Extract the [X, Y] coordinate from the center of the cell holding the provided text.  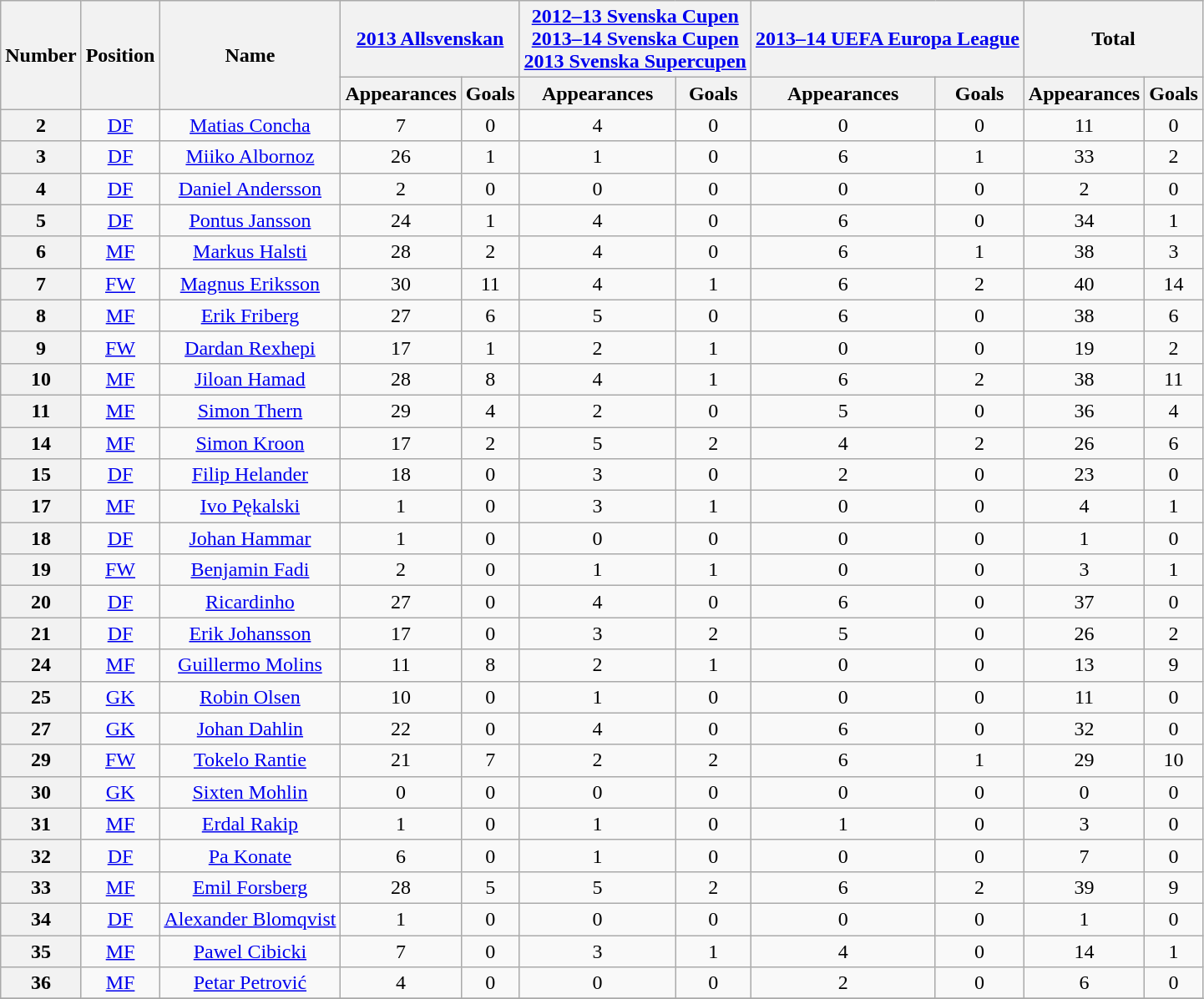
Position [120, 55]
2013–14 UEFA Europa League [887, 39]
Total [1113, 39]
Pawel Cibicki [250, 951]
Guillermo Molins [250, 665]
Simon Kroon [250, 443]
Matias Concha [250, 125]
Simon Thern [250, 411]
37 [1084, 602]
2012–13 Svenska Cupen2013–14 Svenska Cupen2013 Svenska Supercupen [635, 39]
Filip Helander [250, 475]
15 [41, 475]
20 [41, 602]
Sixten Mohlin [250, 792]
39 [1084, 887]
13 [1084, 665]
Markus Halsti [250, 252]
Dardan Rexhepi [250, 347]
Johan Dahlin [250, 729]
35 [41, 951]
22 [401, 729]
Petar Petrović [250, 983]
Benjamin Fadi [250, 570]
Pontus Jansson [250, 220]
Emil Forsberg [250, 887]
Daniel Andersson [250, 189]
2013 Allsvenskan [430, 39]
25 [41, 697]
Erik Friberg [250, 315]
Alexander Blomqvist [250, 919]
Erik Johansson [250, 633]
Jiloan Hamad [250, 379]
Johan Hammar [250, 538]
Pa Konate [250, 855]
Tokelo Rantie [250, 760]
Erdal Rakip [250, 824]
Ivo Pękalski [250, 507]
Name [250, 55]
23 [1084, 475]
Number [41, 55]
Ricardinho [250, 602]
31 [41, 824]
Magnus Eriksson [250, 284]
Miiko Albornoz [250, 157]
40 [1084, 284]
Robin Olsen [250, 697]
